Search for the cell housing the specified text and yield its [x, y] center coordinate. 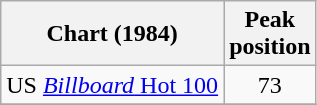
73 [270, 85]
Peakposition [270, 34]
Chart (1984) [112, 34]
US Billboard Hot 100 [112, 85]
